Return the (X, Y) coordinate for the center point of the cell that contains the specified text.  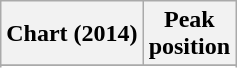
Peakposition (189, 34)
Chart (2014) (72, 34)
